Detect which cell encompasses the target text, then output its [X, Y] center coordinate. 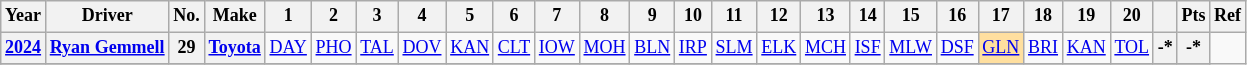
No. [186, 16]
9 [652, 16]
18 [1044, 16]
1 [288, 16]
MCH [826, 48]
DSF [957, 48]
6 [514, 16]
IRP [694, 48]
Pts [1194, 16]
MLW [910, 48]
CLT [514, 48]
Make [234, 16]
GLN [1001, 48]
14 [868, 16]
BRI [1044, 48]
Year [24, 16]
BLN [652, 48]
16 [957, 16]
13 [826, 16]
DOV [422, 48]
5 [470, 16]
ELK [779, 48]
TOL [1132, 48]
4 [422, 16]
IOW [556, 48]
Driver [107, 16]
Ref [1228, 16]
Ryan Gemmell [107, 48]
DAY [288, 48]
PHO [334, 48]
8 [604, 16]
17 [1001, 16]
12 [779, 16]
2 [334, 16]
20 [1132, 16]
15 [910, 16]
TAL [377, 48]
19 [1086, 16]
SLM [734, 48]
ISF [868, 48]
Toyota [234, 48]
10 [694, 16]
2024 [24, 48]
29 [186, 48]
3 [377, 16]
MOH [604, 48]
7 [556, 16]
11 [734, 16]
